Locate the cell with the specified text and output its (X, Y) center coordinate. 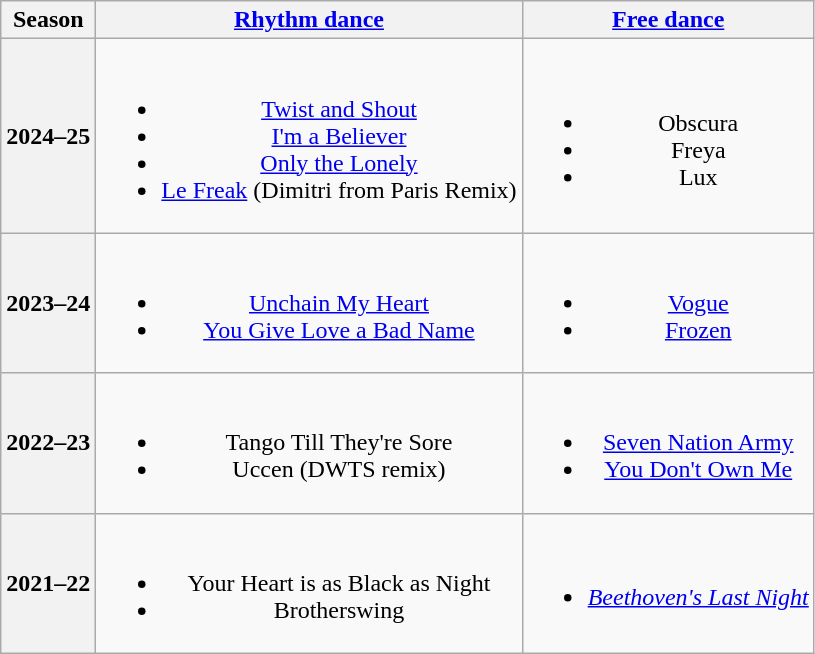
2022–23 (48, 443)
VogueFrozen (668, 303)
Seven Nation Army You Don't Own Me (668, 443)
Beethoven's Last Night (668, 583)
2023–24 (48, 303)
Tango Till They're Sore Uccen (DWTS remix) (309, 443)
Unchain My Heart You Give Love a Bad Name (309, 303)
2024–25 (48, 136)
Obscura Freya Lux (668, 136)
Free dance (668, 20)
Season (48, 20)
2021–22 (48, 583)
Rhythm dance (309, 20)
Your Heart is as Black as Night Brotherswing (309, 583)
Twist and Shout I'm a Believer Only the Lonely Le Freak (Dimitri from Paris Remix) (309, 136)
